Output the (X, Y) coordinate of the center of the cell containing the given text.  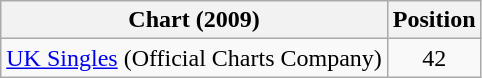
Position (434, 20)
UK Singles (Official Charts Company) (194, 58)
42 (434, 58)
Chart (2009) (194, 20)
